Detect which cell encompasses the target text, then output its [X, Y] center coordinate. 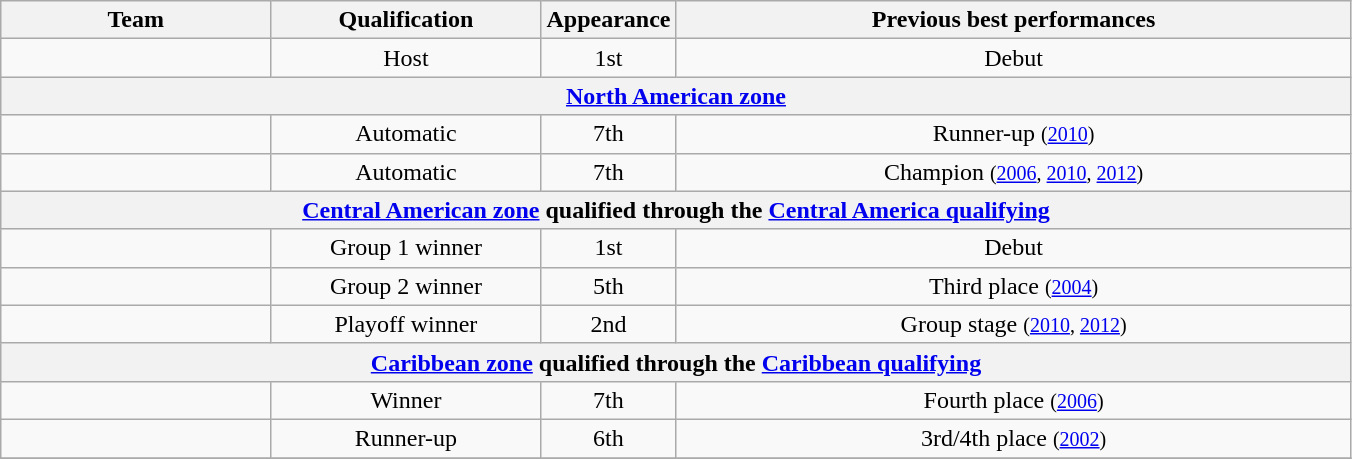
Group 2 winner [406, 286]
North American zone [676, 96]
3rd/4th place (2002) [1014, 438]
Runner-up (2010) [1014, 134]
Playoff winner [406, 324]
5th [608, 286]
Qualification [406, 20]
Team [136, 20]
Central American zone qualified through the Central America qualifying [676, 210]
Runner-up [406, 438]
Fourth place (2006) [1014, 400]
2nd [608, 324]
Group 1 winner [406, 248]
Group stage (2010, 2012) [1014, 324]
Appearance [608, 20]
Winner [406, 400]
Host [406, 58]
Caribbean zone qualified through the Caribbean qualifying [676, 362]
Champion (2006, 2010, 2012) [1014, 172]
6th [608, 438]
Third place (2004) [1014, 286]
Previous best performances [1014, 20]
